Return (X, Y) of the center of cell containing provided text 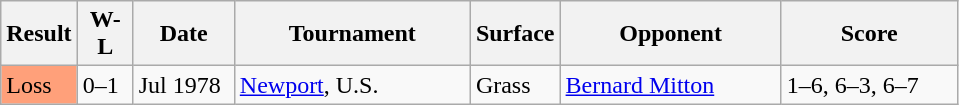
Opponent (670, 34)
Surface (515, 34)
Jul 1978 (184, 85)
Grass (515, 85)
Bernard Mitton (670, 85)
Newport, U.S. (352, 85)
W-L (105, 34)
0–1 (105, 85)
Tournament (352, 34)
Loss (39, 85)
Result (39, 34)
1–6, 6–3, 6–7 (869, 85)
Score (869, 34)
Date (184, 34)
